Search for the cell housing the specified text and yield its (X, Y) center coordinate. 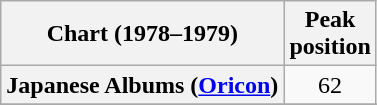
Peakposition (330, 34)
62 (330, 85)
Chart (1978–1979) (142, 34)
Japanese Albums (Oricon) (142, 85)
